Return [x, y] of the center of cell containing provided text 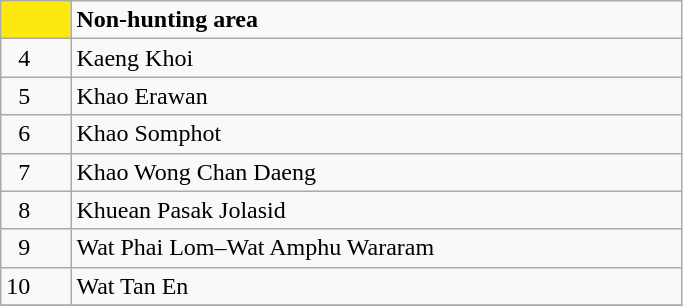
Khao Wong Chan Daeng [376, 172]
Khao Erawan [376, 96]
4 [36, 58]
Khuean Pasak Jolasid [376, 210]
Khao Somphot [376, 134]
6 [36, 134]
Kaeng Khoi [376, 58]
8 [36, 210]
Wat Phai Lom–Wat Amphu Wararam [376, 248]
5 [36, 96]
10 [36, 286]
Non-hunting area [376, 20]
Wat Tan En [376, 286]
7 [36, 172]
9 [36, 248]
